Locate the cell with the specified text and output its [x, y] center coordinate. 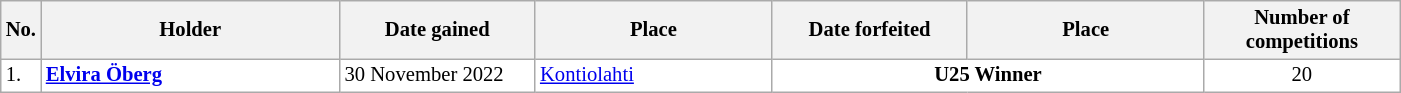
Kontiolahti [654, 75]
Elvira Öberg [190, 75]
Number of competitions [1302, 29]
30 November 2022 [438, 75]
1. [21, 75]
Date forfeited [870, 29]
No. [21, 29]
Holder [190, 29]
Date gained [438, 29]
U25 Winner [988, 75]
20 [1302, 75]
